Return [x, y] of the center of cell containing provided text 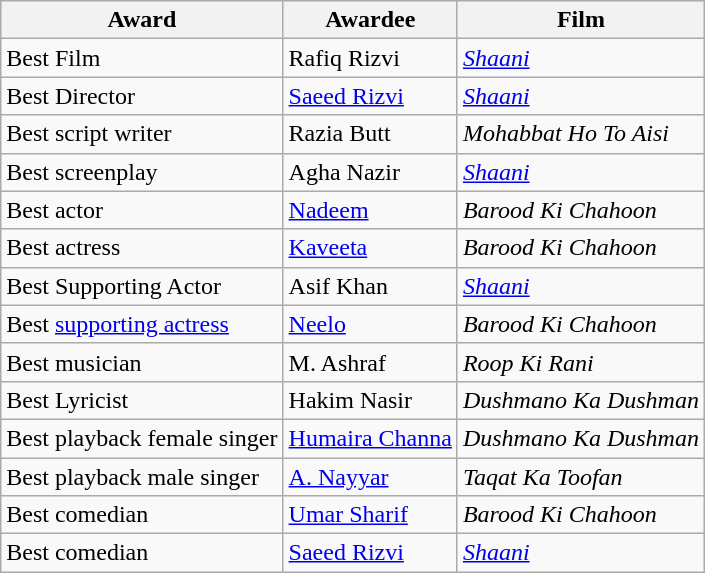
A. Nayyar [370, 477]
Best actor [142, 210]
Best Lyricist [142, 400]
Best Director [142, 96]
Kaveeta [370, 248]
Neelo [370, 324]
Best Film [142, 58]
Best script writer [142, 134]
Razia Butt [370, 134]
Best playback female singer [142, 438]
Film [580, 20]
Humaira Channa [370, 438]
M. Ashraf [370, 362]
Best actress [142, 248]
Rafiq Rizvi [370, 58]
Asif Khan [370, 286]
Award [142, 20]
Hakim Nasir [370, 400]
Roop Ki Rani [580, 362]
Best Supporting Actor [142, 286]
Umar Sharif [370, 515]
Agha Nazir [370, 172]
Nadeem [370, 210]
Best playback male singer [142, 477]
Best supporting actress [142, 324]
Best musician [142, 362]
Best screenplay [142, 172]
Taqat Ka Toofan [580, 477]
Awardee [370, 20]
Mohabbat Ho To Aisi [580, 134]
